Capture the cell that displays the provided text and extract its (x, y) central coordinate. 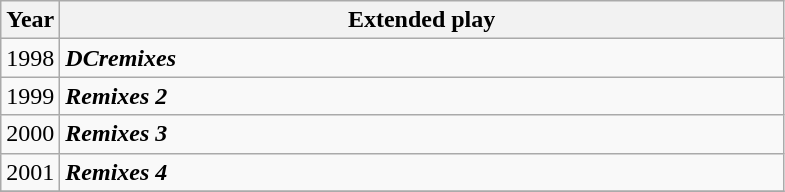
Year (30, 20)
2000 (30, 134)
1998 (30, 58)
Remixes 4 (422, 172)
2001 (30, 172)
Extended play (422, 20)
Remixes 3 (422, 134)
1999 (30, 96)
Remixes 2 (422, 96)
DCremixes (422, 58)
